Determine the (X, Y) coordinate at the center of the cell enclosing the given text.  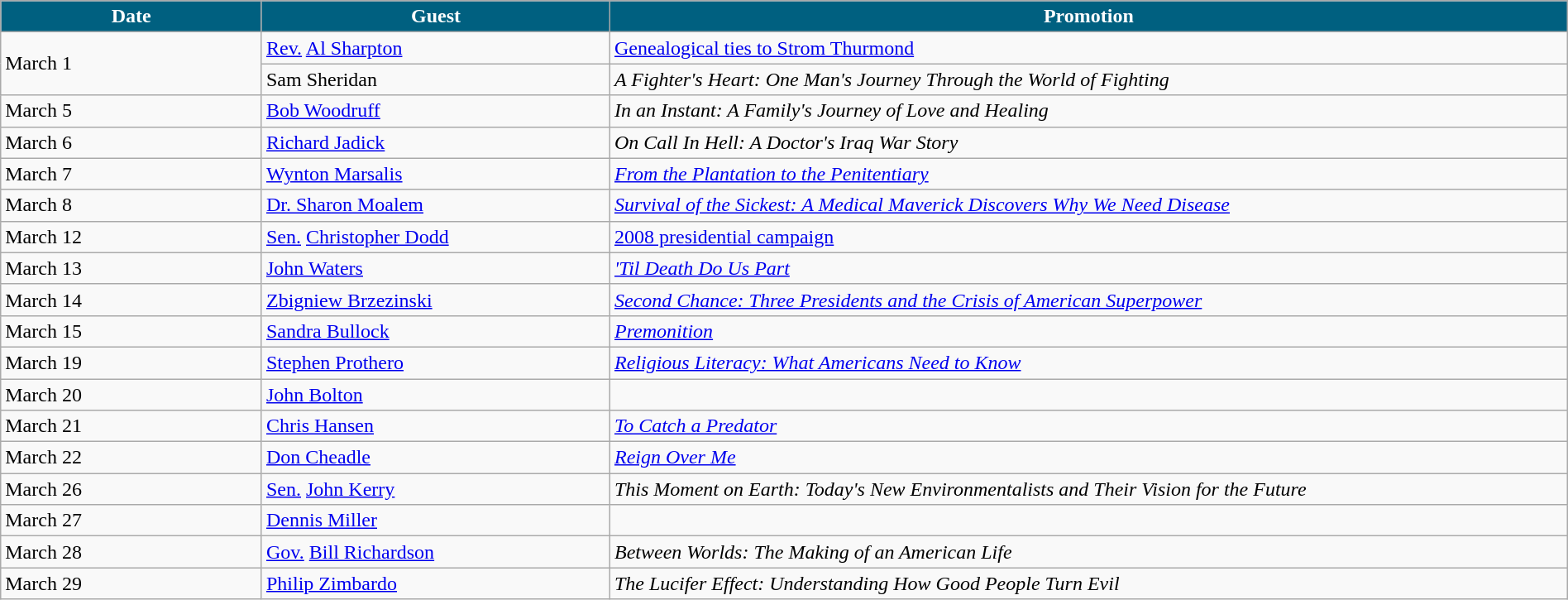
March 12 (131, 237)
Sen. John Kerry (435, 489)
Premonition (1088, 331)
To Catch a Predator (1088, 426)
Sen. Christopher Dodd (435, 237)
March 6 (131, 142)
March 15 (131, 331)
From the Plantation to the Penitentiary (1088, 174)
John Waters (435, 268)
March 13 (131, 268)
Bob Woodruff (435, 111)
A Fighter's Heart: One Man's Journey Through the World of Fighting (1088, 79)
Wynton Marsalis (435, 174)
Richard Jadick (435, 142)
This Moment on Earth: Today's New Environmentalists and Their Vision for the Future (1088, 489)
March 29 (131, 583)
March 28 (131, 552)
March 1 (131, 64)
Survival of the Sickest: A Medical Maverick Discovers Why We Need Disease (1088, 205)
Guest (435, 17)
Second Chance: Three Presidents and the Crisis of American Superpower (1088, 300)
Between Worlds: The Making of an American Life (1088, 552)
March 7 (131, 174)
Gov. Bill Richardson (435, 552)
March 8 (131, 205)
Sandra Bullock (435, 331)
Dr. Sharon Moalem (435, 205)
Sam Sheridan (435, 79)
2008 presidential campaign (1088, 237)
March 22 (131, 458)
March 27 (131, 521)
John Bolton (435, 395)
Stephen Prothero (435, 362)
On Call In Hell: A Doctor's Iraq War Story (1088, 142)
Reign Over Me (1088, 458)
'Til Death Do Us Part (1088, 268)
Genealogical ties to Strom Thurmond (1088, 48)
March 19 (131, 362)
March 20 (131, 395)
March 26 (131, 489)
In an Instant: A Family's Journey of Love and Healing (1088, 111)
Dennis Miller (435, 521)
Philip Zimbardo (435, 583)
March 14 (131, 300)
Religious Literacy: What Americans Need to Know (1088, 362)
March 21 (131, 426)
Promotion (1088, 17)
The Lucifer Effect: Understanding How Good People Turn Evil (1088, 583)
Zbigniew Brzezinski (435, 300)
Rev. Al Sharpton (435, 48)
Date (131, 17)
March 5 (131, 111)
Chris Hansen (435, 426)
Don Cheadle (435, 458)
